For the text-containing cell, return its midpoint in (X, Y) coordinate format. 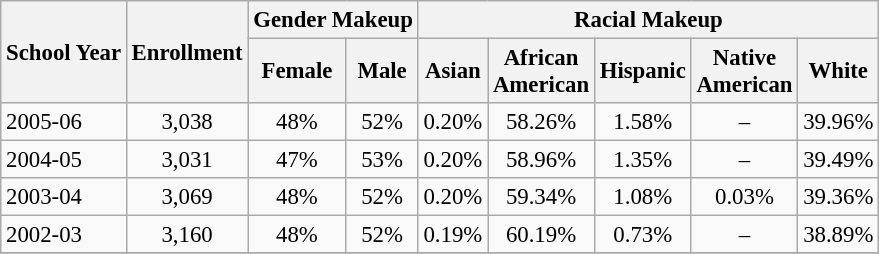
58.26% (542, 122)
2003-04 (64, 197)
Gender Makeup (333, 20)
1.35% (642, 160)
3,038 (187, 122)
African American (542, 72)
Racial Makeup (648, 20)
2004-05 (64, 160)
59.34% (542, 197)
39.36% (838, 197)
Female (297, 72)
3,031 (187, 160)
39.96% (838, 122)
3,160 (187, 235)
39.49% (838, 160)
White (838, 72)
Hispanic (642, 72)
58.96% (542, 160)
Male (382, 72)
School Year (64, 52)
1.58% (642, 122)
2005-06 (64, 122)
0.19% (452, 235)
Enrollment (187, 52)
3,069 (187, 197)
53% (382, 160)
Native American (744, 72)
0.03% (744, 197)
38.89% (838, 235)
1.08% (642, 197)
2002-03 (64, 235)
60.19% (542, 235)
Asian (452, 72)
0.73% (642, 235)
47% (297, 160)
